Pinpoint the cell where the given text exists, returning its [x, y] midpoint coordinate. 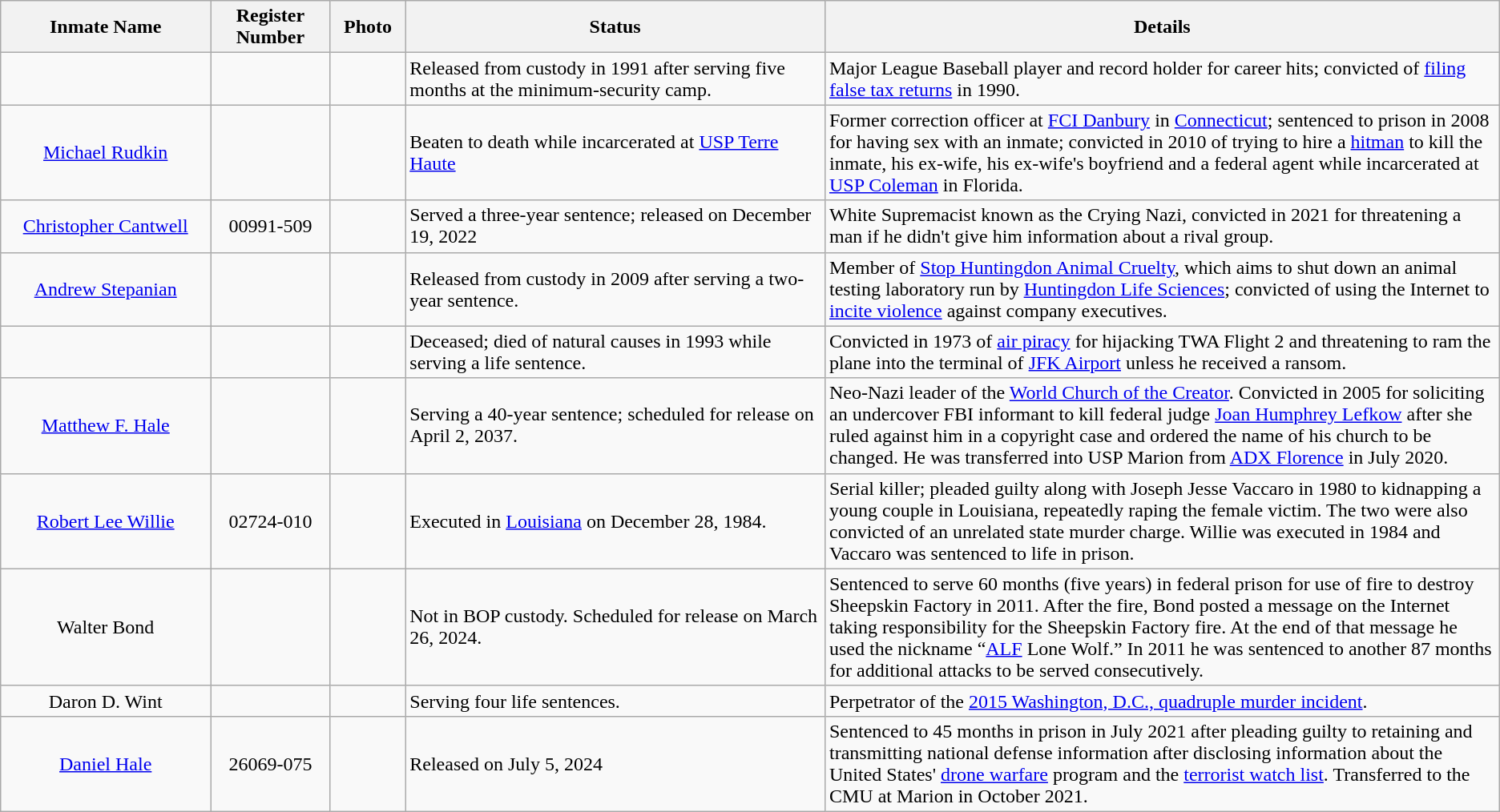
Photo [368, 27]
Daron D. Wint [106, 701]
Beaten to death while incarcerated at USP Terre Haute [615, 152]
Christopher Cantwell [106, 226]
00991-509 [271, 226]
Status [615, 27]
Major League Baseball player and record holder for career hits; convicted of filing false tax returns in 1990. [1162, 78]
26069-075 [271, 764]
Serving four life sentences. [615, 701]
Walter Bond [106, 627]
02724-010 [271, 521]
Daniel Hale [106, 764]
Released from custody in 2009 after serving a two-year sentence. [615, 289]
Serving a 40-year sentence; scheduled for release on April 2, 2037. [615, 426]
Released from custody in 1991 after serving five months at the minimum-security camp. [615, 78]
Michael Rudkin [106, 152]
Andrew Stepanian [106, 289]
Perpetrator of the 2015 Washington, D.C., quadruple murder incident. [1162, 701]
Matthew F. Hale [106, 426]
Details [1162, 27]
Deceased; died of natural causes in 1993 while serving a life sentence. [615, 352]
Robert Lee Willie [106, 521]
Served a three-year sentence; released on December 19, 2022 [615, 226]
White Supremacist known as the Crying Nazi, convicted in 2021 for threatening a man if he didn't give him information about a rival group. [1162, 226]
Executed in Louisiana on December 28, 1984. [615, 521]
Register Number [271, 27]
Released on July 5, 2024 [615, 764]
Not in BOP custody. Scheduled for release on March 26, 2024. [615, 627]
Inmate Name [106, 27]
